Return [X, Y] of the center of cell containing provided text 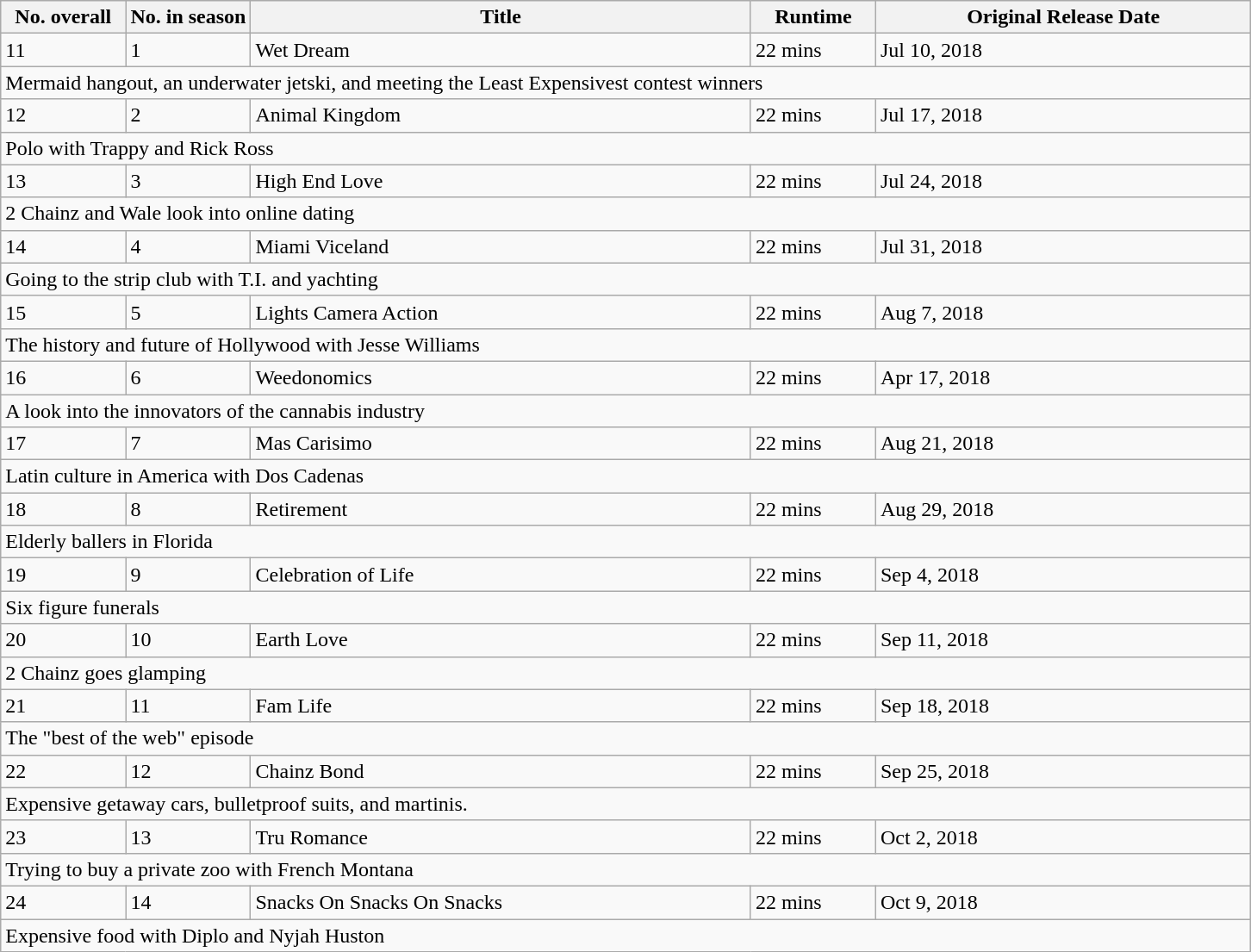
Jul 31, 2018 [1063, 246]
Jul 10, 2018 [1063, 50]
2 Chainz goes glamping [625, 673]
Wet Dream [501, 50]
Latin culture in America with Dos Cadenas [625, 476]
Sep 4, 2018 [1063, 575]
19 [64, 575]
9 [188, 575]
Mas Carisimo [501, 444]
1 [188, 50]
24 [64, 902]
A look into the innovators of the cannabis industry [625, 411]
The history and future of Hollywood with Jesse Williams [625, 345]
Elderly ballers in Florida [625, 542]
Oct 2, 2018 [1063, 837]
Aug 7, 2018 [1063, 312]
Polo with Trappy and Rick Ross [625, 148]
23 [64, 837]
Chainz Bond [501, 771]
17 [64, 444]
8 [188, 509]
22 [64, 771]
4 [188, 246]
15 [64, 312]
7 [188, 444]
Runtime [813, 17]
2 Chainz and Wale look into online dating [625, 214]
Jul 17, 2018 [1063, 115]
Miami Viceland [501, 246]
Aug 29, 2018 [1063, 509]
Tru Romance [501, 837]
20 [64, 640]
Mermaid hangout, an underwater jetski, and meeting the Least Expensivest contest winners [625, 83]
Expensive food with Diplo and Nyjah Huston [625, 935]
5 [188, 312]
Lights Camera Action [501, 312]
Snacks On Snacks On Snacks [501, 902]
Expensive getaway cars, bulletproof suits, and martinis. [625, 804]
Animal Kingdom [501, 115]
18 [64, 509]
Sep 18, 2018 [1063, 706]
2 [188, 115]
Weedonomics [501, 377]
16 [64, 377]
Six figure funerals [625, 607]
Going to the strip club with T.I. and yachting [625, 279]
Oct 9, 2018 [1063, 902]
Celebration of Life [501, 575]
High End Love [501, 181]
Aug 21, 2018 [1063, 444]
Sep 25, 2018 [1063, 771]
Fam Life [501, 706]
Earth Love [501, 640]
6 [188, 377]
21 [64, 706]
Jul 24, 2018 [1063, 181]
3 [188, 181]
Sep 11, 2018 [1063, 640]
Original Release Date [1063, 17]
No. in season [188, 17]
No. overall [64, 17]
Apr 17, 2018 [1063, 377]
Retirement [501, 509]
10 [188, 640]
The "best of the web" episode [625, 738]
Title [501, 17]
Trying to buy a private zoo with French Montana [625, 869]
